Scan for the cell matching the given text and deliver its (X, Y) coordinate at center. 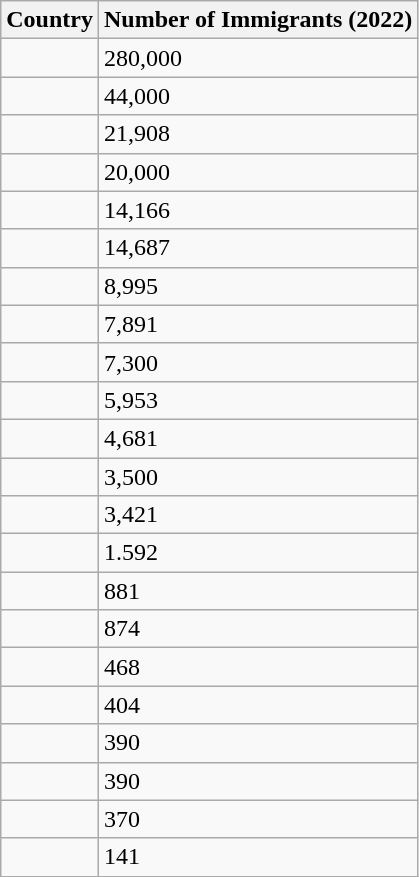
20,000 (258, 172)
7,891 (258, 324)
Country (50, 20)
3,500 (258, 477)
874 (258, 629)
468 (258, 667)
4,681 (258, 438)
14,166 (258, 210)
5,953 (258, 400)
Number of Immigrants (2022) (258, 20)
7,300 (258, 362)
404 (258, 705)
881 (258, 591)
280,000 (258, 58)
141 (258, 857)
370 (258, 819)
3,421 (258, 515)
8,995 (258, 286)
14,687 (258, 248)
1.592 (258, 553)
21,908 (258, 134)
44,000 (258, 96)
